Search for the cell housing the specified text and yield its [x, y] center coordinate. 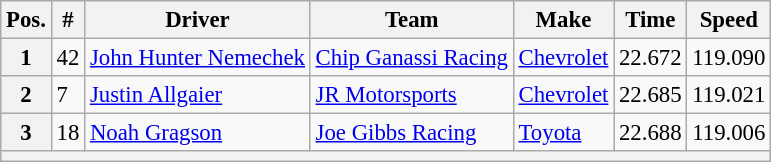
JR Motorsports [412, 95]
John Hunter Nemechek [198, 58]
Driver [198, 20]
22.685 [650, 95]
22.688 [650, 133]
Team [412, 20]
18 [68, 133]
Noah Gragson [198, 133]
Make [563, 20]
Speed [729, 20]
119.006 [729, 133]
7 [68, 95]
1 [26, 58]
Pos. [26, 20]
Joe Gibbs Racing [412, 133]
Toyota [563, 133]
119.090 [729, 58]
42 [68, 58]
Chip Ganassi Racing [412, 58]
22.672 [650, 58]
3 [26, 133]
2 [26, 95]
# [68, 20]
Time [650, 20]
Justin Allgaier [198, 95]
119.021 [729, 95]
